From the cell containing the given text, extract its center point as (X, Y) coordinate. 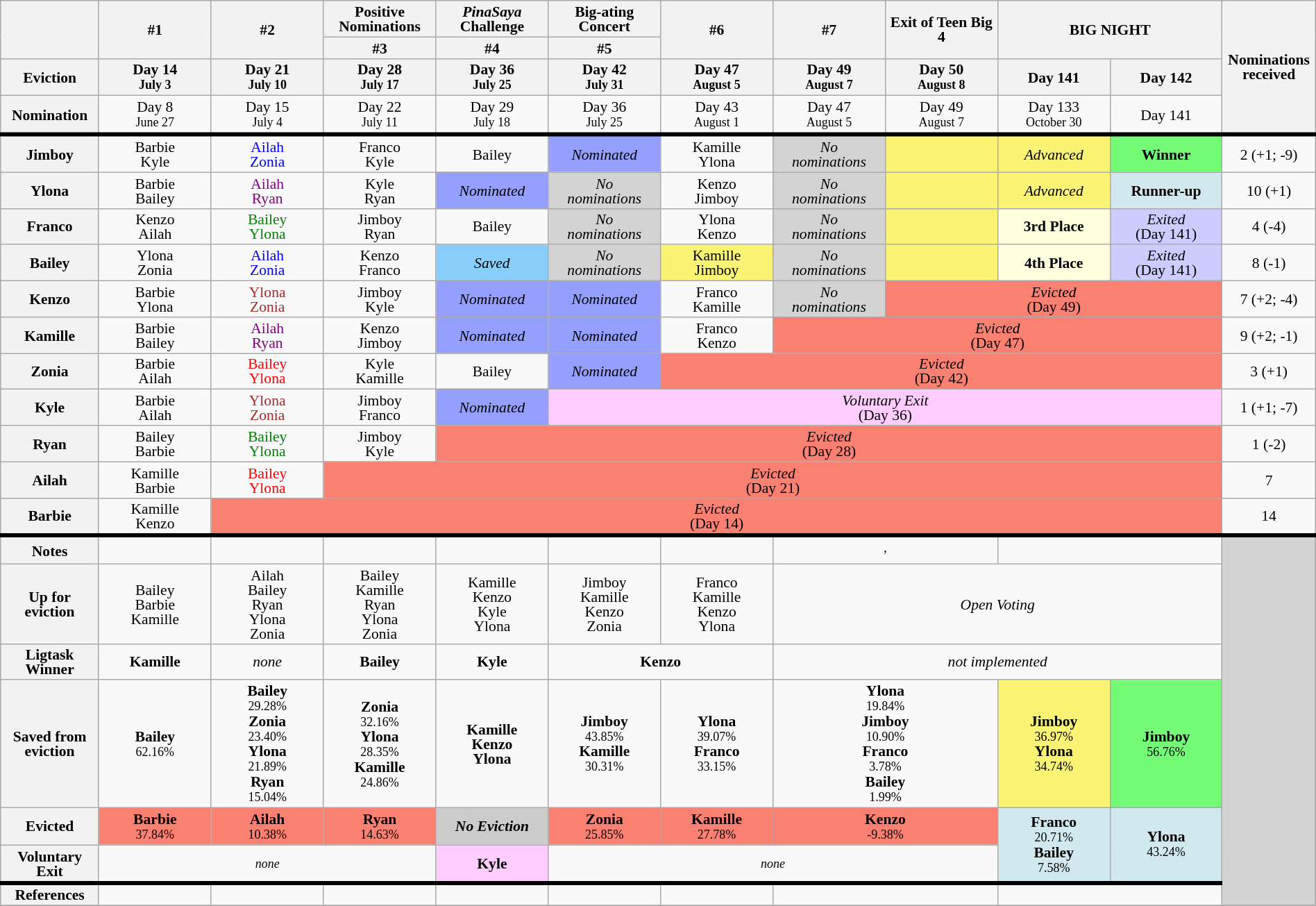
Franco (50, 226)
Day 47August 5 (829, 115)
Jimboy43.85%Kamille30.31% (605, 744)
Day 8June 27 (155, 115)
Ligtask Winner (50, 662)
Ryan14.63% (380, 827)
Bailey62.16% (155, 744)
Ylona (50, 190)
BaileyKamilleRyanYlonaZonia (380, 604)
BaileyBarbieKamille (155, 604)
Day 142 (1166, 77)
Up for eviction (50, 604)
KamilleBarbie (155, 480)
Winner (1166, 153)
7 (1269, 480)
Evicted(Day 28) (829, 444)
Runner-up (1166, 190)
#5 (605, 47)
7 (+2; -4) (1269, 299)
Notes (50, 550)
Day 47 August 5 (717, 77)
Day 43August 1 (717, 115)
#6 (717, 29)
KamilleKenzoYlona (492, 744)
Evicted(Day 21) (773, 480)
Zonia (50, 371)
JimboyRyan (380, 226)
KamilleJimboy (717, 263)
Bailey29.28%Zonia23.40%Ylona21.89%Ryan15.04% (267, 744)
10 (+1) (1269, 190)
JimboyKamilleKenzoZonia (605, 604)
3 (+1) (1269, 371)
1 (-2) (1269, 444)
Day 15July 4 (267, 115)
#4 (492, 47)
Franco Kamille (717, 299)
9 (+2; -1) (1269, 335)
BarbieYlona (155, 299)
Jimboy36.97%Ylona34.74% (1054, 744)
Saved from eviction (50, 744)
BIG NIGHT (1110, 29)
Kenzo-9.38% (886, 827)
Zonia25.85% (605, 827)
Evicted(Day 42) (941, 371)
Evicted (50, 827)
#3 (380, 47)
2 (+1; -9) (1269, 153)
KyleKamille (380, 371)
#7 (829, 29)
1 (+1; -7) (1269, 408)
Day 29July 18 (492, 115)
Day 42 July 31 (605, 77)
Kamille27.78% (717, 827)
Nomination (50, 115)
Big-ating Concert (605, 19)
Ailah (50, 480)
3rd Place (1054, 226)
#2 (267, 29)
4th Place (1054, 263)
Day 22July 11 (380, 115)
Voluntary Exit (50, 864)
AilahBaileyRyanYlonaZonia (267, 604)
Day 28 July 17 (380, 77)
#1 (155, 29)
8 (-1) (1269, 263)
Barbie (50, 517)
JimboyFranco (380, 408)
Ylona Kenzo (717, 226)
not implemented (998, 662)
BaileyBarbie (155, 444)
Exit of Teen Big 4 (941, 29)
Ylona43.24% (1166, 846)
References (50, 894)
, (886, 550)
KenzoAilah (155, 226)
Open Voting (998, 604)
KamilleYlona (717, 153)
KyleRyan (380, 190)
Day 50 August 8 (941, 77)
Jimboy (50, 153)
Saved (492, 263)
Evicted(Day 49) (1054, 299)
FrancoKenzo (717, 335)
Positive Nominations (380, 19)
No Eviction (492, 827)
Eviction (50, 77)
Zonia32.16%Ylona28.35%Kamille24.86% (380, 744)
Ailah10.38% (267, 827)
KenzoFranco (380, 263)
KamilleKenzoKyleYlona (492, 604)
Evicted(Day 47) (998, 335)
Franco20.71%Bailey7.58% (1054, 846)
Day 14July 3 (155, 77)
Nominations received (1269, 68)
14 (1269, 517)
Barbie37.84% (155, 827)
Ylona19.84%Jimboy10.90%Franco3.78%Bailey1.99% (886, 744)
Ryan (50, 444)
Ylona39.07%Franco33.15% (717, 744)
PinaSaya Challenge (492, 19)
4 (-4) (1269, 226)
FrancoKamilleKenzoYlona (717, 604)
Day 133October 30 (1054, 115)
Voluntary Exit(Day 36) (886, 408)
Evicted(Day 14) (716, 517)
FrancoKyle (380, 153)
BarbieKyle (155, 153)
KamilleKenzo (155, 517)
Jimboy56.76% (1166, 744)
Day 21July 10 (267, 77)
